Extract the [X, Y] coordinate from the center of the cell holding the provided text.  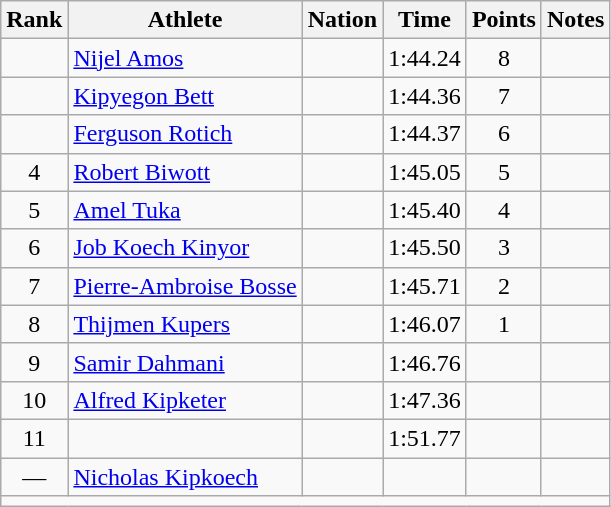
Pierre-Ambroise Bosse [185, 286]
Athlete [185, 20]
1:44.36 [425, 96]
1 [504, 324]
Robert Biwott [185, 172]
Ferguson Rotich [185, 134]
1:47.36 [425, 400]
Rank [34, 20]
1:44.37 [425, 134]
Kipyegon Bett [185, 96]
1:51.77 [425, 438]
Time [425, 20]
1:46.76 [425, 362]
Alfred Kipketer [185, 400]
Nation [342, 20]
3 [504, 248]
1:45.40 [425, 210]
1:46.07 [425, 324]
Nicholas Kipkoech [185, 477]
Samir Dahmani [185, 362]
Nijel Amos [185, 58]
1:45.05 [425, 172]
10 [34, 400]
11 [34, 438]
1:44.24 [425, 58]
1:45.50 [425, 248]
Notes [575, 20]
9 [34, 362]
Amel Tuka [185, 210]
1:45.71 [425, 286]
— [34, 477]
Thijmen Kupers [185, 324]
Points [504, 20]
Job Koech Kinyor [185, 248]
2 [504, 286]
